Capture the cell that displays the provided text and extract its (X, Y) central coordinate. 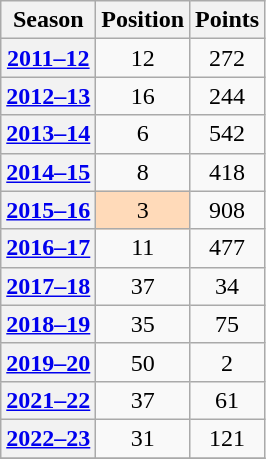
908 (228, 210)
2017–18 (48, 286)
31 (143, 438)
3 (143, 210)
Season (48, 20)
Points (228, 20)
2013–14 (48, 134)
50 (143, 362)
2022–23 (48, 438)
16 (143, 96)
418 (228, 172)
477 (228, 248)
6 (143, 134)
2019–20 (48, 362)
75 (228, 324)
8 (143, 172)
2015–16 (48, 210)
35 (143, 324)
2018–19 (48, 324)
Position (143, 20)
11 (143, 248)
12 (143, 58)
2011–12 (48, 58)
2 (228, 362)
2021–22 (48, 400)
2016–17 (48, 248)
542 (228, 134)
34 (228, 286)
121 (228, 438)
2012–13 (48, 96)
272 (228, 58)
2014–15 (48, 172)
244 (228, 96)
61 (228, 400)
